Determine the (x, y) coordinate at the center of the cell enclosing the given text.  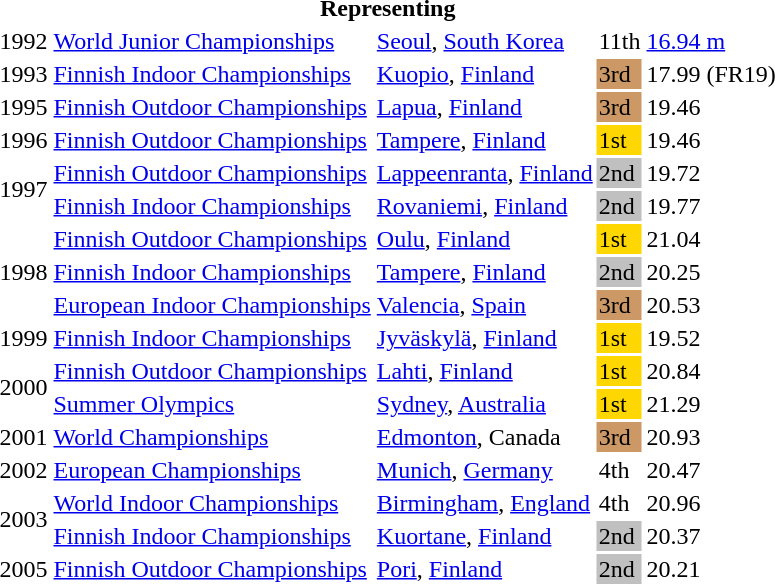
Pori, Finland (484, 569)
Oulu, Finland (484, 239)
Munich, Germany (484, 470)
Jyväskylä, Finland (484, 338)
11th (620, 41)
Kuortane, Finland (484, 536)
Seoul, South Korea (484, 41)
European Indoor Championships (212, 305)
World Junior Championships (212, 41)
World Indoor Championships (212, 503)
World Championships (212, 437)
Valencia, Spain (484, 305)
Lapua, Finland (484, 107)
Kuopio, Finland (484, 74)
Rovaniemi, Finland (484, 206)
Lappeenranta, Finland (484, 173)
European Championships (212, 470)
Summer Olympics (212, 404)
Birmingham, England (484, 503)
Lahti, Finland (484, 371)
Edmonton, Canada (484, 437)
Sydney, Australia (484, 404)
